Return (X, Y) of the center of cell containing provided text 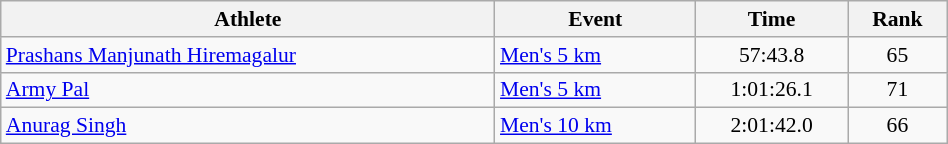
2:01:42.0 (772, 126)
Event (596, 19)
Athlete (248, 19)
66 (898, 126)
1:01:26.1 (772, 90)
65 (898, 55)
Rank (898, 19)
71 (898, 90)
Prashans Manjunath Hiremagalur (248, 55)
Army Pal (248, 90)
57:43.8 (772, 55)
Men's 10 km (596, 126)
Time (772, 19)
Anurag Singh (248, 126)
